Output the (X, Y) coordinate of the center of the cell containing the given text.  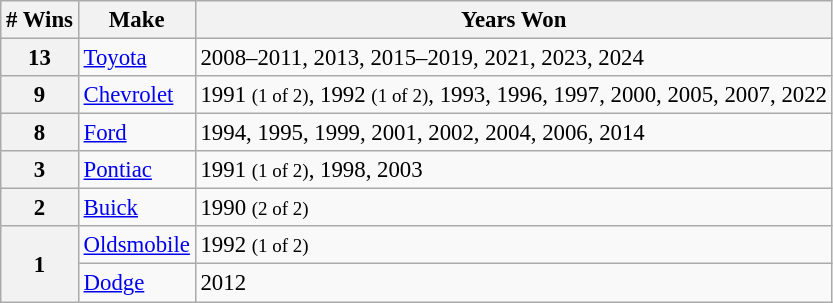
8 (40, 133)
13 (40, 58)
Dodge (136, 283)
9 (40, 95)
1990 (2 of 2) (514, 208)
Pontiac (136, 170)
Years Won (514, 20)
Buick (136, 208)
Chevrolet (136, 95)
2012 (514, 283)
Oldsmobile (136, 245)
Make (136, 20)
3 (40, 170)
2 (40, 208)
1 (40, 264)
1992 (1 of 2) (514, 245)
1991 (1 of 2), 1998, 2003 (514, 170)
1991 (1 of 2), 1992 (1 of 2), 1993, 1996, 1997, 2000, 2005, 2007, 2022 (514, 95)
2008–2011, 2013, 2015–2019, 2021, 2023, 2024 (514, 58)
1994, 1995, 1999, 2001, 2002, 2004, 2006, 2014 (514, 133)
# Wins (40, 20)
Ford (136, 133)
Toyota (136, 58)
